Detect which cell encompasses the target text, then output its [x, y] center coordinate. 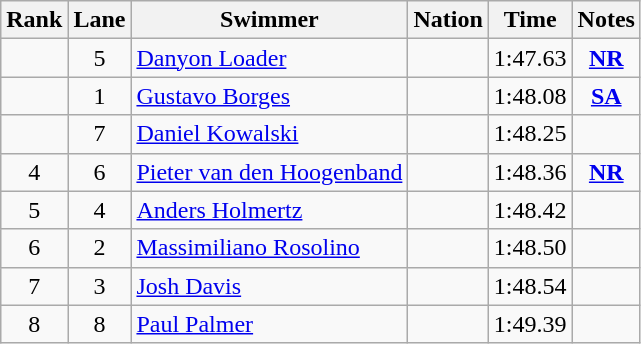
Nation [448, 20]
1:47.63 [530, 58]
1:48.50 [530, 248]
Gustavo Borges [270, 96]
Time [530, 20]
Danyon Loader [270, 58]
Rank [34, 20]
1:48.25 [530, 134]
3 [100, 286]
Anders Holmertz [270, 210]
Pieter van den Hoogenband [270, 172]
1:49.39 [530, 324]
Notes [606, 20]
Daniel Kowalski [270, 134]
1:48.08 [530, 96]
1:48.36 [530, 172]
Swimmer [270, 20]
Josh Davis [270, 286]
Massimiliano Rosolino [270, 248]
Paul Palmer [270, 324]
1 [100, 96]
Lane [100, 20]
1:48.42 [530, 210]
1:48.54 [530, 286]
SA [606, 96]
2 [100, 248]
